Capture the cell that displays the provided text and extract its (x, y) central coordinate. 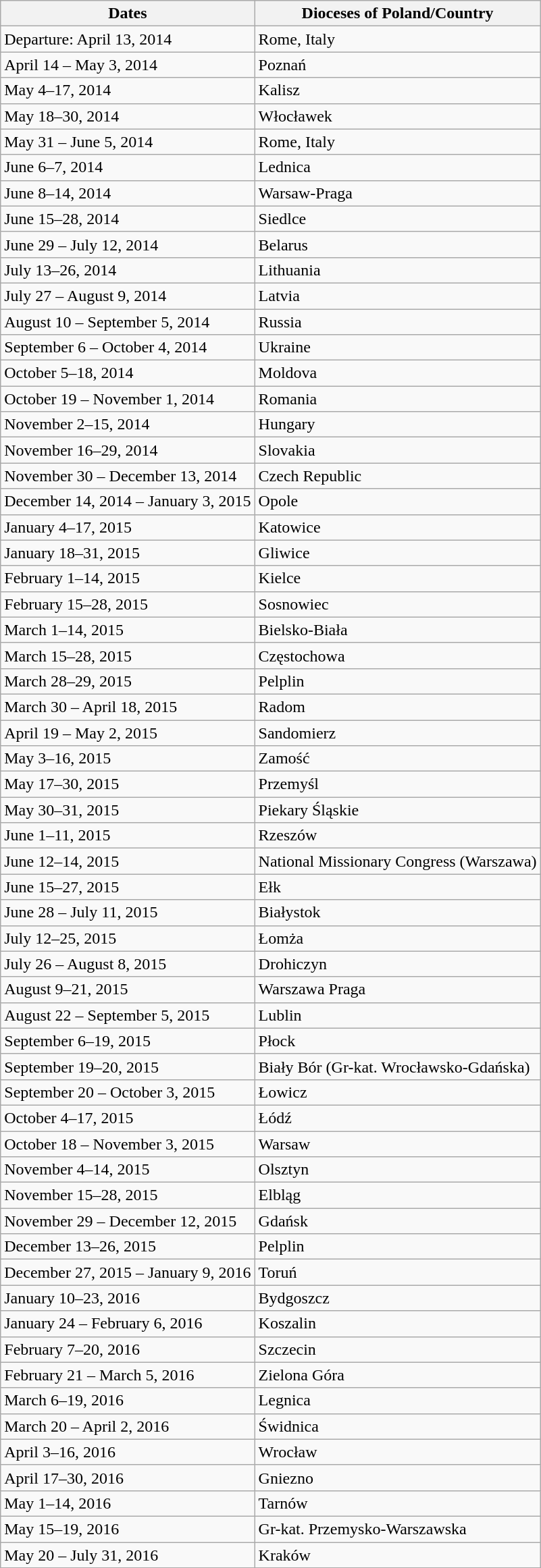
Latvia (397, 296)
National Missionary Congress (Warszawa) (397, 861)
September 6 – October 4, 2014 (128, 348)
Katowice (397, 527)
January 24 – February 6, 2016 (128, 1324)
Belarus (397, 244)
Ełk (397, 887)
Łowicz (397, 1092)
Bydgoszcz (397, 1298)
Rzeszów (397, 836)
Świdnica (397, 1426)
Lublin (397, 1015)
Elbląg (397, 1195)
Białystok (397, 913)
Sandomierz (397, 732)
Szczecin (397, 1349)
June 1–11, 2015 (128, 836)
Toruń (397, 1272)
July 12–25, 2015 (128, 938)
July 26 – August 8, 2015 (128, 964)
November 15–28, 2015 (128, 1195)
June 15–28, 2014 (128, 219)
September 19–20, 2015 (128, 1066)
March 20 – April 2, 2016 (128, 1426)
Bielsko-Biała (397, 630)
December 14, 2014 – January 3, 2015 (128, 502)
April 14 – May 3, 2014 (128, 65)
Zamość (397, 759)
May 17–30, 2015 (128, 784)
Moldova (397, 373)
October 5–18, 2014 (128, 373)
Gniezno (397, 1478)
January 10–23, 2016 (128, 1298)
Gliwice (397, 553)
Częstochowa (397, 655)
Wrocław (397, 1452)
April 17–30, 2016 (128, 1478)
February 7–20, 2016 (128, 1349)
Warszawa Praga (397, 990)
Kielce (397, 578)
May 20 – July 31, 2016 (128, 1555)
November 29 – December 12, 2015 (128, 1221)
Łódź (397, 1118)
May 18–30, 2014 (128, 116)
August 9–21, 2015 (128, 990)
October 19 – November 1, 2014 (128, 399)
Drohiczyn (397, 964)
February 21 – March 5, 2016 (128, 1375)
Sosnowiec (397, 604)
September 6–19, 2015 (128, 1041)
Gdańsk (397, 1221)
June 6–7, 2014 (128, 167)
Lithuania (397, 270)
Legnica (397, 1401)
June 8–14, 2014 (128, 193)
October 18 – November 3, 2015 (128, 1144)
Slovakia (397, 450)
March 1–14, 2015 (128, 630)
Warsaw-Praga (397, 193)
April 3–16, 2016 (128, 1452)
Poznań (397, 65)
March 15–28, 2015 (128, 655)
June 12–14, 2015 (128, 861)
Kraków (397, 1555)
Siedlce (397, 219)
December 13–26, 2015 (128, 1247)
Włocławek (397, 116)
March 28–29, 2015 (128, 681)
November 2–15, 2014 (128, 425)
May 3–16, 2015 (128, 759)
Kalisz (397, 90)
August 22 – September 5, 2015 (128, 1015)
Warsaw (397, 1144)
February 1–14, 2015 (128, 578)
Koszalin (397, 1324)
August 10 – September 5, 2014 (128, 322)
May 15–19, 2016 (128, 1529)
Dates (128, 13)
Lednica (397, 167)
Czech Republic (397, 476)
March 6–19, 2016 (128, 1401)
Departure: April 13, 2014 (128, 39)
January 4–17, 2015 (128, 527)
November 30 – December 13, 2014 (128, 476)
July 13–26, 2014 (128, 270)
October 4–17, 2015 (128, 1118)
March 30 – April 18, 2015 (128, 707)
Gr-kat. Przemysko-Warszawska (397, 1529)
Ukraine (397, 348)
April 19 – May 2, 2015 (128, 732)
Olsztyn (397, 1170)
Opole (397, 502)
Hungary (397, 425)
November 4–14, 2015 (128, 1170)
Zielona Góra (397, 1375)
February 15–28, 2015 (128, 604)
Płock (397, 1041)
Radom (397, 707)
June 15–27, 2015 (128, 887)
May 31 – June 5, 2014 (128, 142)
Russia (397, 322)
Romania (397, 399)
Łomża (397, 938)
January 18–31, 2015 (128, 553)
June 29 – July 12, 2014 (128, 244)
Dioceses of Poland/Country (397, 13)
May 1–14, 2016 (128, 1503)
December 27, 2015 – January 9, 2016 (128, 1272)
May 4–17, 2014 (128, 90)
Piekary Śląskie (397, 810)
May 30–31, 2015 (128, 810)
June 28 – July 11, 2015 (128, 913)
July 27 – August 9, 2014 (128, 296)
Tarnów (397, 1503)
November 16–29, 2014 (128, 450)
Przemyśl (397, 784)
Biały Bór (Gr-kat. Wrocławsko-Gdańska) (397, 1066)
September 20 – October 3, 2015 (128, 1092)
